Output the (x, y) coordinate of the center of the cell containing the given text.  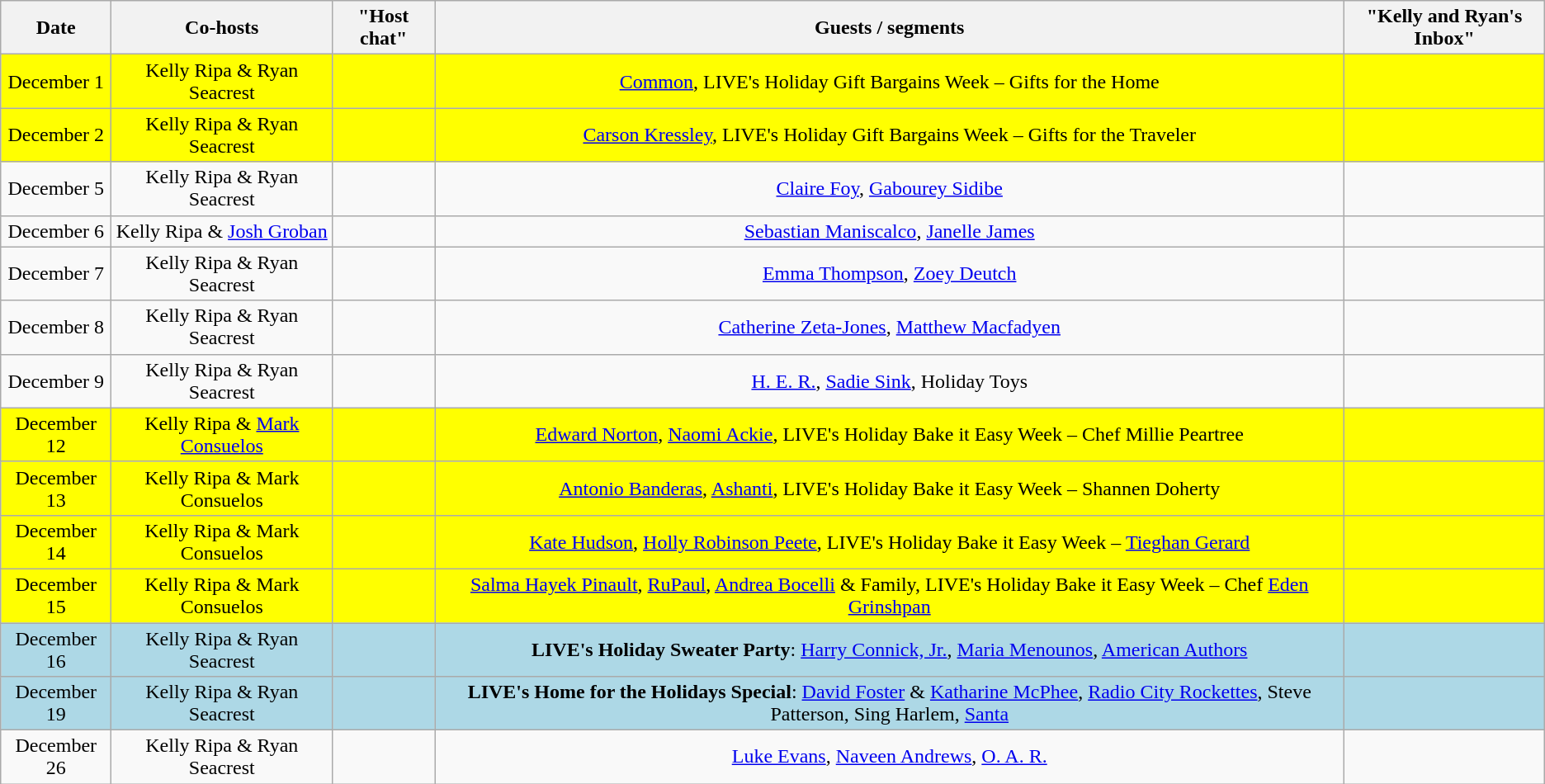
Date (56, 28)
December 15 (56, 596)
H. E. R., Sadie Sink, Holiday Toys (890, 381)
December 16 (56, 649)
Common, LIVE's Holiday Gift Bargains Week – Gifts for the Home (890, 81)
December 26 (56, 758)
LIVE's Home for the Holidays Special: David Foster & Katharine McPhee, Radio City Rockettes, Steve Patterson, Sing Harlem, Santa (890, 703)
Guests / segments (890, 28)
Sebastian Maniscalco, Janelle James (890, 231)
Catherine Zeta-Jones, Matthew Macfadyen (890, 327)
Edward Norton, Naomi Ackie, LIVE's Holiday Bake it Easy Week – Chef Millie Peartree (890, 434)
Carson Kressley, LIVE's Holiday Gift Bargains Week – Gifts for the Traveler (890, 135)
December 12 (56, 434)
December 9 (56, 381)
December 1 (56, 81)
"Kelly and Ryan's Inbox" (1444, 28)
December 13 (56, 489)
Luke Evans, Naveen Andrews, O. A. R. (890, 758)
Antonio Banderas, Ashanti, LIVE's Holiday Bake it Easy Week – Shannen Doherty (890, 489)
Salma Hayek Pinault, RuPaul, Andrea Bocelli & Family, LIVE's Holiday Bake it Easy Week – Chef Eden Grinshpan (890, 596)
December 19 (56, 703)
December 2 (56, 135)
December 5 (56, 188)
December 6 (56, 231)
Kelly Ripa & Josh Groban (222, 231)
Claire Foy, Gabourey Sidibe (890, 188)
Kate Hudson, Holly Robinson Peete, LIVE's Holiday Bake it Easy Week – Tieghan Gerard (890, 541)
December 14 (56, 541)
LIVE's Holiday Sweater Party: Harry Connick, Jr., Maria Menounos, American Authors (890, 649)
Co-hosts (222, 28)
"Host chat" (384, 28)
December 8 (56, 327)
December 7 (56, 274)
Emma Thompson, Zoey Deutch (890, 274)
